Return the (X, Y) coordinate for the center point of the cell that contains the specified text.  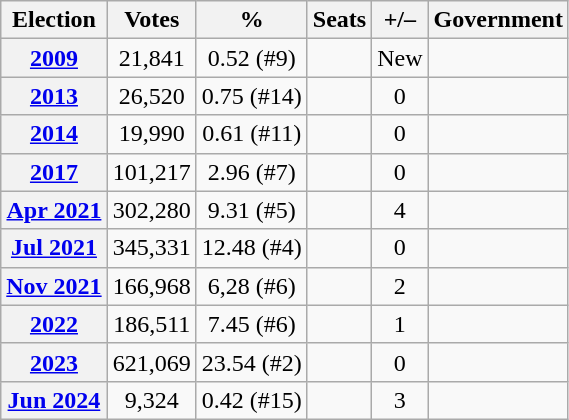
2022 (54, 324)
621,069 (152, 362)
2023 (54, 362)
Votes (152, 20)
2009 (54, 58)
4 (400, 210)
302,280 (152, 210)
0.75 (#14) (252, 96)
0.42 (#15) (252, 400)
166,968 (152, 286)
+/– (400, 20)
Election (54, 20)
21,841 (152, 58)
Jul 2021 (54, 248)
12.48 (#4) (252, 248)
345,331 (152, 248)
23.54 (#2) (252, 362)
9,324 (152, 400)
% (252, 20)
26,520 (152, 96)
Seats (339, 20)
2 (400, 286)
New (400, 58)
2013 (54, 96)
3 (400, 400)
Government (498, 20)
Apr 2021 (54, 210)
0.52 (#9) (252, 58)
0.61 (#11) (252, 134)
Jun 2024 (54, 400)
19,990 (152, 134)
7.45 (#6) (252, 324)
6,28 (#6) (252, 286)
1 (400, 324)
186,511 (152, 324)
2.96 (#7) (252, 172)
2017 (54, 172)
2014 (54, 134)
Nov 2021 (54, 286)
101,217 (152, 172)
9.31 (#5) (252, 210)
